For the text-containing cell, return its midpoint in (X, Y) coordinate format. 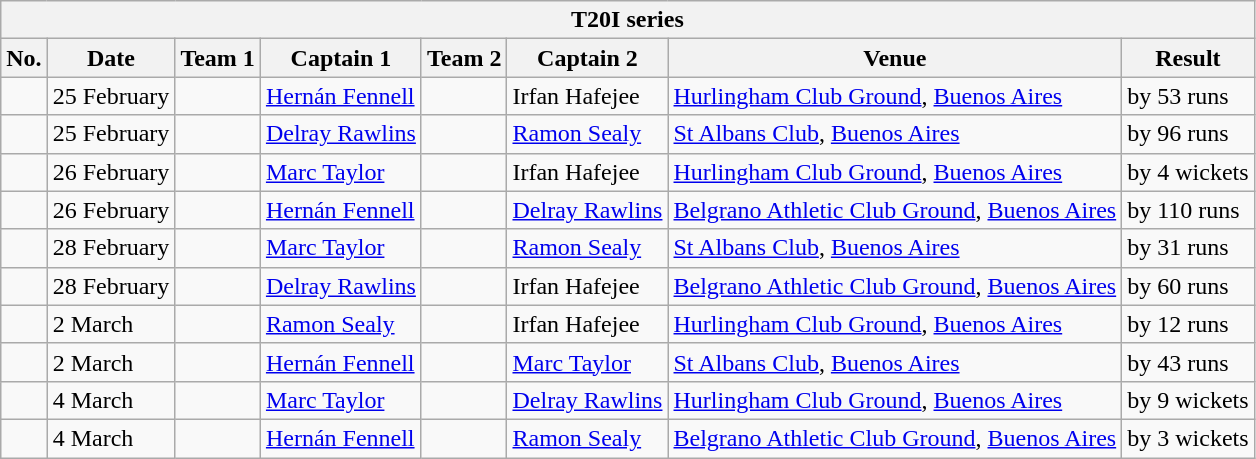
Captain 1 (340, 58)
by 4 wickets (1188, 172)
by 60 runs (1188, 286)
by 3 wickets (1188, 438)
by 96 runs (1188, 134)
by 43 runs (1188, 362)
T20I series (628, 20)
by 9 wickets (1188, 400)
No. (24, 58)
Result (1188, 58)
by 110 runs (1188, 210)
by 12 runs (1188, 324)
by 31 runs (1188, 248)
Captain 2 (588, 58)
Team 1 (218, 58)
Team 2 (464, 58)
Venue (895, 58)
Date (111, 58)
by 53 runs (1188, 96)
